Locate the cell with the specified text and output its [X, Y] center coordinate. 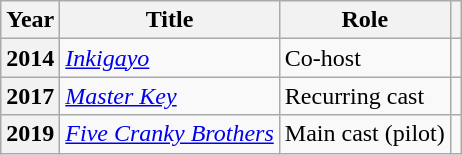
2019 [30, 134]
Inkigayo [170, 58]
Five Cranky Brothers [170, 134]
Main cast (pilot) [364, 134]
2014 [30, 58]
Master Key [170, 96]
Year [30, 20]
Title [170, 20]
Co-host [364, 58]
2017 [30, 96]
Role [364, 20]
Recurring cast [364, 96]
